Extract the (X, Y) coordinate from the center of the cell holding the provided text.  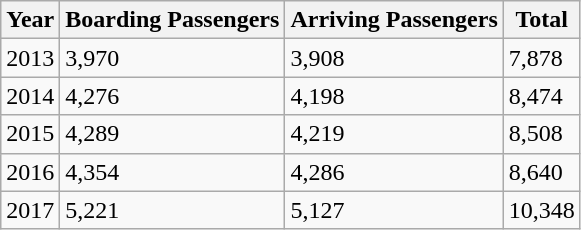
2016 (30, 172)
3,908 (394, 58)
2017 (30, 210)
4,219 (394, 134)
2013 (30, 58)
Year (30, 20)
7,878 (542, 58)
8,474 (542, 96)
5,127 (394, 210)
10,348 (542, 210)
4,289 (172, 134)
Total (542, 20)
4,276 (172, 96)
4,198 (394, 96)
2014 (30, 96)
3,970 (172, 58)
5,221 (172, 210)
8,640 (542, 172)
Arriving Passengers (394, 20)
2015 (30, 134)
8,508 (542, 134)
4,354 (172, 172)
4,286 (394, 172)
Boarding Passengers (172, 20)
